Return [x, y] of the center of cell containing provided text 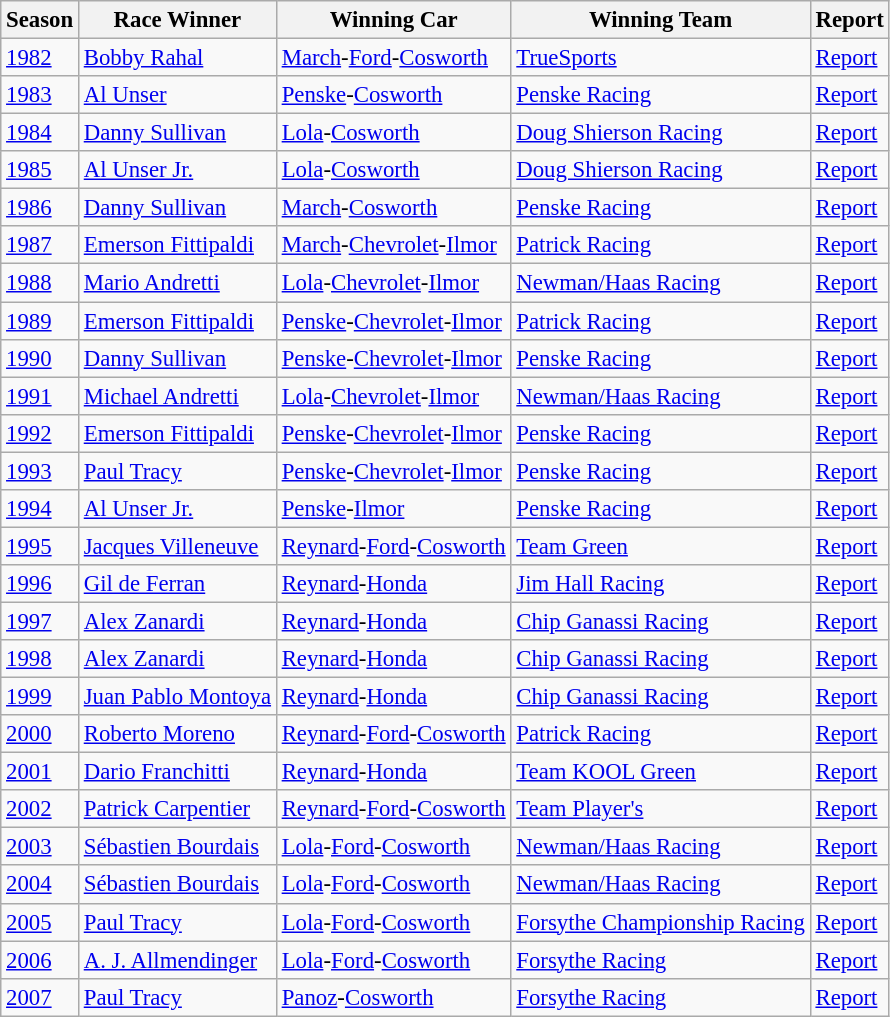
1991 [40, 396]
March-Ford-Cosworth [394, 58]
1999 [40, 697]
Team KOOL Green [660, 772]
Mario Andretti [177, 283]
1993 [40, 471]
1995 [40, 546]
Penske-Cosworth [394, 95]
Dario Franchitti [177, 772]
2006 [40, 960]
1985 [40, 170]
Juan Pablo Montoya [177, 697]
Jim Hall Racing [660, 584]
Patrick Carpentier [177, 809]
Panoz-Cosworth [394, 997]
1994 [40, 509]
TrueSports [660, 58]
1990 [40, 358]
Forsythe Championship Racing [660, 922]
1992 [40, 433]
Roberto Moreno [177, 734]
Season [40, 20]
2002 [40, 809]
Gil de Ferran [177, 584]
Team Player's [660, 809]
2004 [40, 885]
2007 [40, 997]
Michael Andretti [177, 396]
Penske-Ilmor [394, 509]
2003 [40, 847]
2000 [40, 734]
1983 [40, 95]
March-Cosworth [394, 208]
Race Winner [177, 20]
1998 [40, 659]
Jacques Villeneuve [177, 546]
1997 [40, 621]
1996 [40, 584]
Bobby Rahal [177, 58]
1989 [40, 321]
1984 [40, 133]
Team Green [660, 546]
Winning Car [394, 20]
Al Unser [177, 95]
1988 [40, 283]
March-Chevrolet-Ilmor [394, 245]
2001 [40, 772]
Winning Team [660, 20]
1987 [40, 245]
1986 [40, 208]
1982 [40, 58]
2005 [40, 922]
A. J. Allmendinger [177, 960]
